For the text-containing cell, return its midpoint in [x, y] coordinate format. 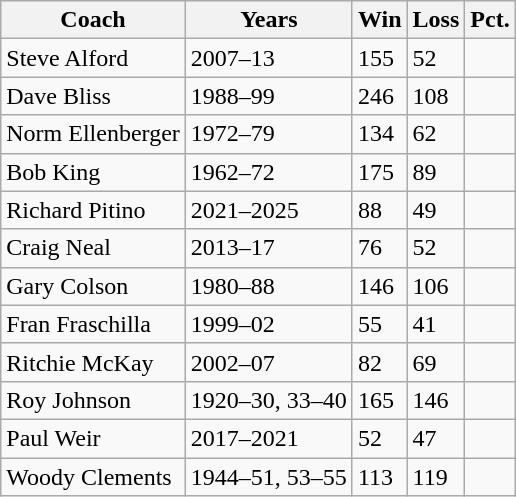
Years [268, 20]
1920–30, 33–40 [268, 400]
155 [380, 58]
Paul Weir [94, 438]
2002–07 [268, 362]
Pct. [490, 20]
62 [436, 134]
69 [436, 362]
49 [436, 210]
2021–2025 [268, 210]
134 [380, 134]
2007–13 [268, 58]
Fran Fraschilla [94, 324]
Steve Alford [94, 58]
Norm Ellenberger [94, 134]
1944–51, 53–55 [268, 477]
89 [436, 172]
175 [380, 172]
Dave Bliss [94, 96]
108 [436, 96]
1988–99 [268, 96]
Richard Pitino [94, 210]
Roy Johnson [94, 400]
2013–17 [268, 248]
165 [380, 400]
2017–2021 [268, 438]
88 [380, 210]
Bob King [94, 172]
246 [380, 96]
1980–88 [268, 286]
Gary Colson [94, 286]
41 [436, 324]
Craig Neal [94, 248]
Woody Clements [94, 477]
55 [380, 324]
Ritchie McKay [94, 362]
1962–72 [268, 172]
1972–79 [268, 134]
119 [436, 477]
113 [380, 477]
Loss [436, 20]
1999–02 [268, 324]
82 [380, 362]
Win [380, 20]
76 [380, 248]
47 [436, 438]
106 [436, 286]
Coach [94, 20]
